Return the (x, y) coordinate for the center point of the cell that contains the specified text.  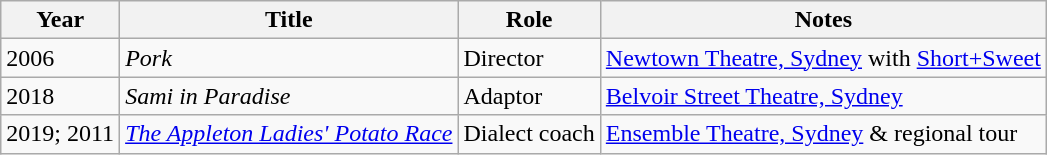
Sami in Paradise (289, 96)
2019; 2011 (60, 134)
Adaptor (529, 96)
Title (289, 20)
Notes (823, 20)
Pork (289, 58)
Dialect coach (529, 134)
The Appleton Ladies' Potato Race (289, 134)
2018 (60, 96)
Ensemble Theatre, Sydney & regional tour (823, 134)
Director (529, 58)
Year (60, 20)
Role (529, 20)
Belvoir Street Theatre, Sydney (823, 96)
Newtown Theatre, Sydney with Short+Sweet (823, 58)
2006 (60, 58)
